Pinpoint the cell where the given text exists, returning its (x, y) midpoint coordinate. 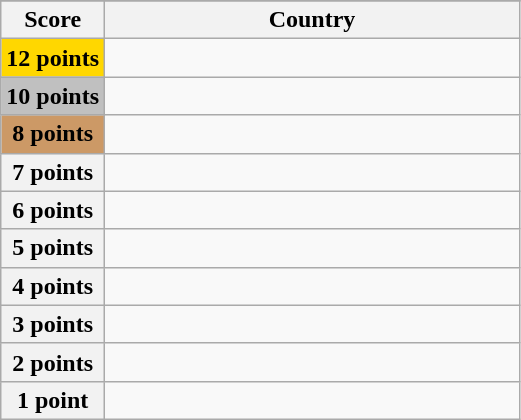
10 points (53, 96)
6 points (53, 210)
Country (312, 20)
4 points (53, 286)
2 points (53, 362)
12 points (53, 58)
8 points (53, 134)
5 points (53, 248)
1 point (53, 400)
Score (53, 20)
3 points (53, 324)
7 points (53, 172)
